Identify which cell holds the provided text, then report its [X, Y] central coordinate. 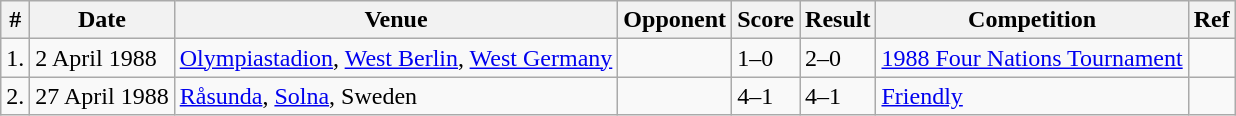
2–0 [838, 58]
Friendly [1032, 96]
Ref [1212, 20]
1988 Four Nations Tournament [1032, 58]
Råsunda, Solna, Sweden [396, 96]
2 April 1988 [102, 58]
Score [766, 20]
1. [16, 58]
# [16, 20]
2. [16, 96]
Competition [1032, 20]
Result [838, 20]
Venue [396, 20]
27 April 1988 [102, 96]
Olympiastadion, West Berlin, West Germany [396, 58]
Opponent [675, 20]
1–0 [766, 58]
Date [102, 20]
